Detect which cell encompasses the target text, then output its [X, Y] center coordinate. 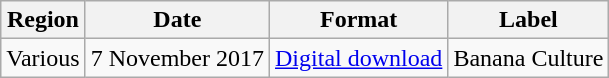
Various [43, 58]
Date [177, 20]
Label [528, 20]
7 November 2017 [177, 58]
Banana Culture [528, 58]
Digital download [359, 58]
Format [359, 20]
Region [43, 20]
